Provide the [x, y] coordinate of the cell's center where the given text is located.  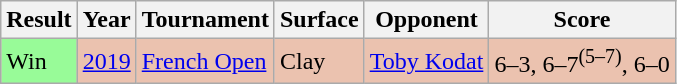
French Open [205, 62]
Result [39, 20]
Opponent [426, 20]
Win [39, 62]
Surface [319, 20]
Year [106, 20]
Toby Kodat [426, 62]
6–3, 6–7(5–7), 6–0 [582, 62]
Tournament [205, 20]
2019 [106, 62]
Clay [319, 62]
Score [582, 20]
